Pinpoint the cell where the given text exists, returning its (x, y) midpoint coordinate. 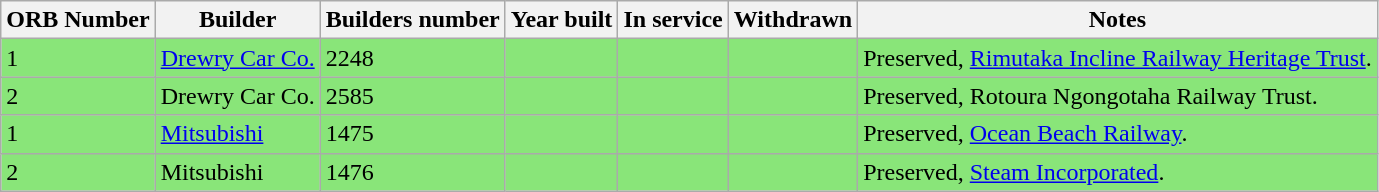
Preserved, Ocean Beach Railway. (1118, 134)
Preserved, Rimutaka Incline Railway Heritage Trust. (1118, 58)
1475 (412, 134)
Preserved, Rotoura Ngongotaha Railway Trust. (1118, 96)
Builders number (412, 20)
Preserved, Steam Incorporated. (1118, 172)
Withdrawn (792, 20)
Year built (562, 20)
2585 (412, 96)
Builder (238, 20)
1476 (412, 172)
In service (673, 20)
2248 (412, 58)
ORB Number (78, 20)
Notes (1118, 20)
